Return the (x, y) coordinate for the center point of the cell that contains the specified text.  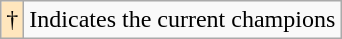
† (12, 20)
Indicates the current champions (182, 20)
